Find where the given text appears and provide that cell's center as [x, y] coordinate. 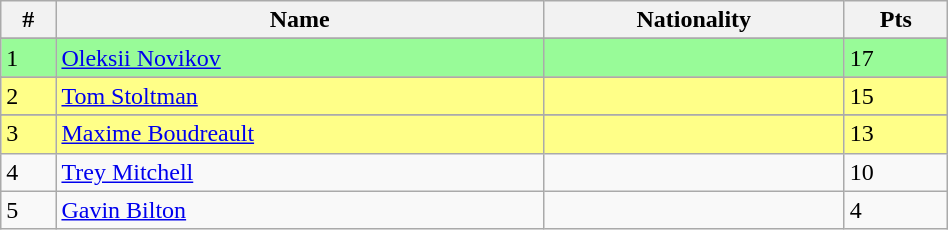
5 [28, 210]
3 [28, 134]
Gavin Bilton [300, 210]
2 [28, 96]
Tom Stoltman [300, 96]
17 [896, 58]
Trey Mitchell [300, 172]
Pts [896, 20]
15 [896, 96]
Oleksii Novikov [300, 58]
1 [28, 58]
Nationality [694, 20]
Maxime Boudreault [300, 134]
Name [300, 20]
# [28, 20]
13 [896, 134]
10 [896, 172]
